From the cell containing the given text, extract its center point as (X, Y) coordinate. 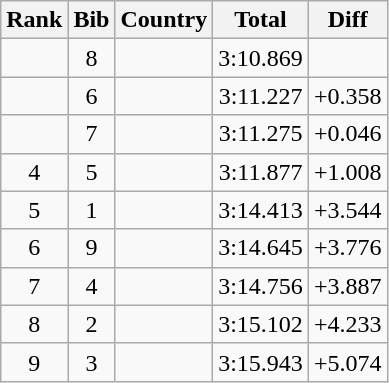
3:15.943 (261, 362)
3:14.645 (261, 248)
3:11.275 (261, 134)
Total (261, 20)
+0.046 (348, 134)
+0.358 (348, 96)
+1.008 (348, 172)
2 (92, 324)
3:14.756 (261, 286)
+3.887 (348, 286)
Bib (92, 20)
3:14.413 (261, 210)
3 (92, 362)
+3.544 (348, 210)
3:10.869 (261, 58)
3:11.877 (261, 172)
1 (92, 210)
+5.074 (348, 362)
Rank (34, 20)
3:15.102 (261, 324)
Country (164, 20)
+3.776 (348, 248)
+4.233 (348, 324)
Diff (348, 20)
3:11.227 (261, 96)
